Locate the cell with the specified text and output its (X, Y) center coordinate. 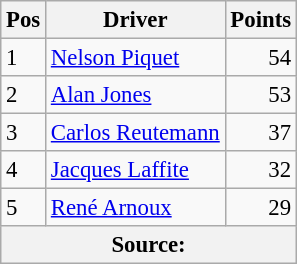
Jacques Laffite (136, 170)
4 (24, 170)
Driver (136, 20)
Alan Jones (136, 95)
37 (260, 133)
Carlos Reutemann (136, 133)
Source: (149, 245)
54 (260, 58)
53 (260, 95)
2 (24, 95)
5 (24, 208)
32 (260, 170)
3 (24, 133)
Pos (24, 20)
Nelson Piquet (136, 58)
Points (260, 20)
1 (24, 58)
29 (260, 208)
René Arnoux (136, 208)
